Output the (x, y) coordinate of the center of the cell containing the given text.  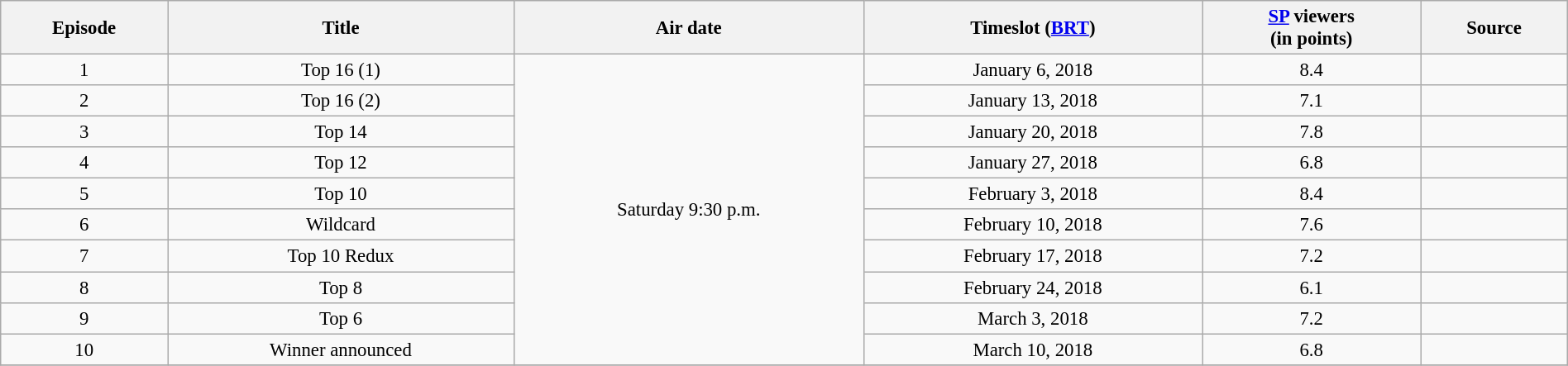
4 (84, 163)
Top 8 (341, 288)
Top 16 (1) (341, 70)
Top 6 (341, 318)
February 3, 2018 (1033, 194)
Air date (688, 28)
Top 14 (341, 132)
Episode (84, 28)
March 3, 2018 (1033, 318)
February 17, 2018 (1033, 256)
SP viewers(in points) (1312, 28)
1 (84, 70)
2 (84, 101)
5 (84, 194)
Source (1494, 28)
7.8 (1312, 132)
Title (341, 28)
Top 16 (2) (341, 101)
3 (84, 132)
Wildcard (341, 226)
6.1 (1312, 288)
January 13, 2018 (1033, 101)
7.1 (1312, 101)
March 10, 2018 (1033, 349)
January 27, 2018 (1033, 163)
Top 10 Redux (341, 256)
7 (84, 256)
February 24, 2018 (1033, 288)
Top 10 (341, 194)
Top 12 (341, 163)
7.6 (1312, 226)
Saturday 9:30 p.m. (688, 210)
Timeslot (BRT) (1033, 28)
February 10, 2018 (1033, 226)
January 20, 2018 (1033, 132)
8 (84, 288)
6 (84, 226)
Winner announced (341, 349)
January 6, 2018 (1033, 70)
10 (84, 349)
9 (84, 318)
